Locate the cell with the specified text and output its (X, Y) center coordinate. 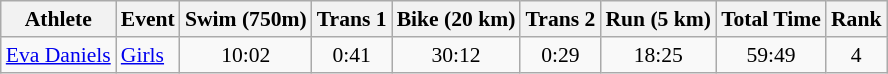
0:41 (352, 55)
Trans 1 (352, 19)
0:29 (560, 55)
59:49 (771, 55)
30:12 (456, 55)
4 (856, 55)
Trans 2 (560, 19)
Rank (856, 19)
Swim (750m) (246, 19)
10:02 (246, 55)
Bike (20 km) (456, 19)
Eva Daniels (58, 55)
Run (5 km) (658, 19)
Event (148, 19)
Girls (148, 55)
18:25 (658, 55)
Total Time (771, 19)
Athlete (58, 19)
